Detect which cell encompasses the target text, then output its [x, y] center coordinate. 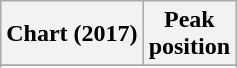
Peakposition [189, 34]
Chart (2017) [72, 34]
